Return (x, y) of the center of cell containing provided text 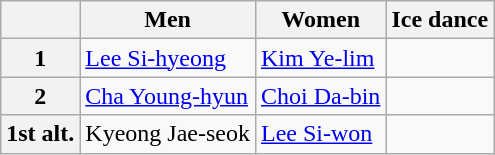
Lee Si-won (320, 134)
Kyeong Jae-seok (168, 134)
Ice dance (440, 20)
Cha Young-hyun (168, 96)
2 (40, 96)
1st alt. (40, 134)
Lee Si-hyeong (168, 58)
Men (168, 20)
Kim Ye-lim (320, 58)
1 (40, 58)
Choi Da-bin (320, 96)
Women (320, 20)
